Return the (X, Y) coordinate for the center point of the cell that contains the specified text.  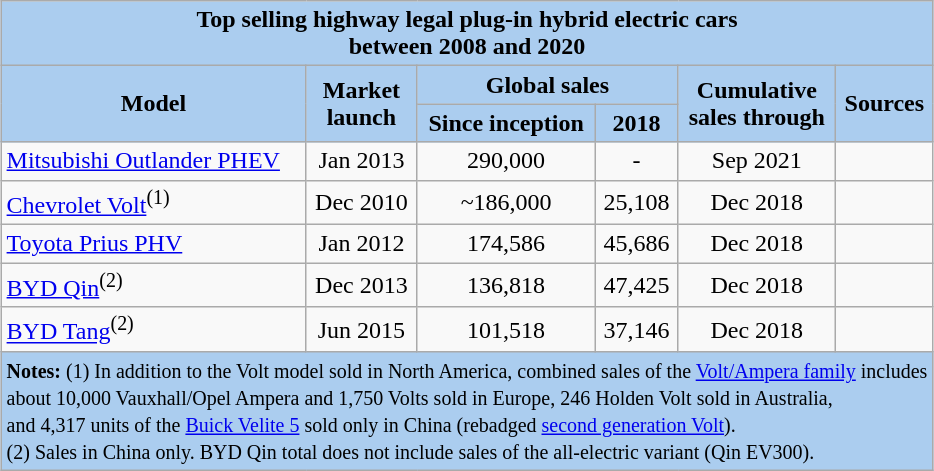
25,108 (636, 202)
Dec 2013 (362, 286)
290,000 (506, 161)
~186,000 (506, 202)
Top selling highway legal plug-in hybrid electric cars between 2008 and 2020 (467, 34)
174,586 (506, 244)
Jun 2015 (362, 330)
Marketlaunch (362, 104)
BYD Qin(2) (154, 286)
47,425 (636, 286)
2018 (636, 123)
45,686 (636, 244)
Chevrolet Volt(1) (154, 202)
Cumulative sales through (757, 104)
Dec 2010 (362, 202)
136,818 (506, 286)
Toyota Prius PHV (154, 244)
Since inception (506, 123)
Sep 2021 (757, 161)
37,146 (636, 330)
BYD Tang(2) (154, 330)
Sources (884, 104)
101,518 (506, 330)
Jan 2012 (362, 244)
- (636, 161)
Mitsubishi Outlander PHEV (154, 161)
Jan 2013 (362, 161)
Global sales (548, 85)
Model (154, 104)
